Scan for the cell matching the given text and deliver its (x, y) coordinate at center. 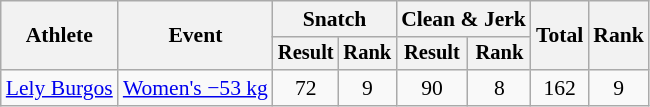
90 (432, 88)
Total (560, 36)
Snatch (334, 19)
Athlete (60, 36)
72 (306, 88)
162 (560, 88)
Event (196, 36)
8 (500, 88)
Lely Burgos (60, 88)
Clean & Jerk (464, 19)
Women's −53 kg (196, 88)
